Pinpoint the cell where the given text exists, returning its [X, Y] midpoint coordinate. 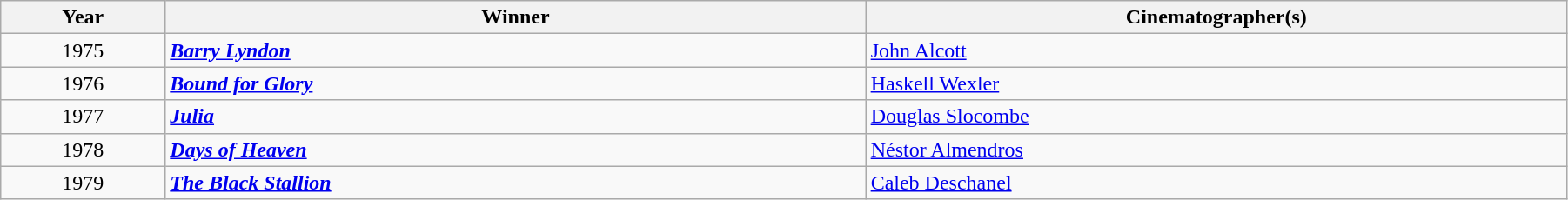
Néstor Almendros [1216, 150]
Douglas Slocombe [1216, 117]
1977 [84, 117]
Barry Lyndon [515, 50]
Caleb Deschanel [1216, 183]
1976 [84, 83]
Bound for Glory [515, 83]
1975 [84, 50]
Haskell Wexler [1216, 83]
1978 [84, 150]
John Alcott [1216, 50]
Julia [515, 117]
1979 [84, 183]
Cinematographer(s) [1216, 17]
The Black Stallion [515, 183]
Year [84, 17]
Days of Heaven [515, 150]
Winner [515, 17]
